Detect which cell encompasses the target text, then output its [x, y] center coordinate. 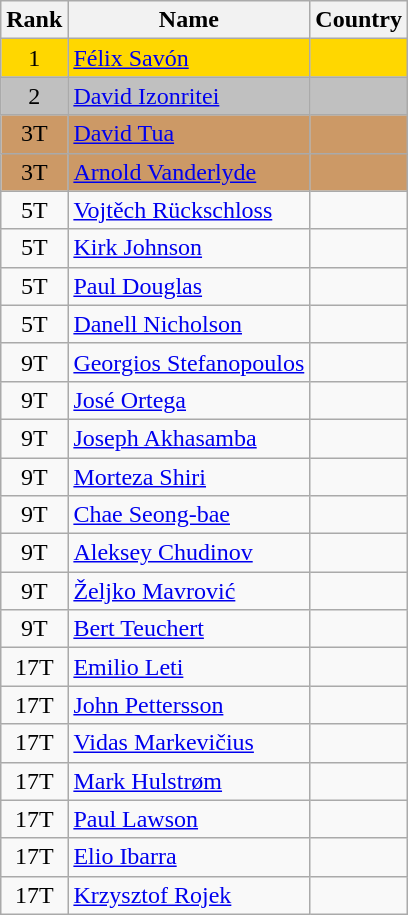
Željko Mavrović [189, 591]
Rank [34, 20]
Vojtěch Rückschloss [189, 210]
Name [189, 20]
2 [34, 96]
Country [359, 20]
Aleksey Chudinov [189, 553]
Emilio Leti [189, 667]
David Izonritei [189, 96]
Félix Savón [189, 58]
John Pettersson [189, 705]
Georgios Stefanopoulos [189, 362]
Mark Hulstrøm [189, 781]
Paul Douglas [189, 286]
Danell Nicholson [189, 324]
1 [34, 58]
Vidas Markevičius [189, 743]
José Ortega [189, 400]
Joseph Akhasamba [189, 438]
Chae Seong-bae [189, 515]
Paul Lawson [189, 819]
Krzysztof Rojek [189, 895]
Elio Ibarra [189, 857]
Kirk Johnson [189, 248]
Arnold Vanderlyde [189, 172]
Morteza Shiri [189, 477]
Bert Teuchert [189, 629]
David Tua [189, 134]
